Extract the (x, y) coordinate from the center of the cell holding the provided text.  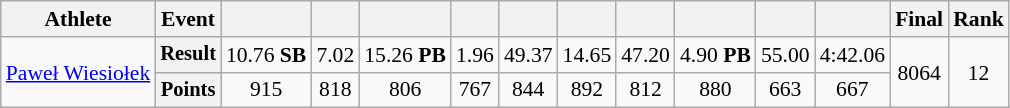
Rank (978, 19)
1.96 (475, 55)
Result (188, 55)
892 (588, 90)
7.02 (335, 55)
663 (786, 90)
4:42.06 (852, 55)
Points (188, 90)
767 (475, 90)
14.65 (588, 55)
818 (335, 90)
10.76 SB (266, 55)
12 (978, 72)
47.20 (646, 55)
55.00 (786, 55)
Paweł Wiesiołek (78, 72)
Event (188, 19)
880 (716, 90)
Athlete (78, 19)
844 (528, 90)
667 (852, 90)
4.90 PB (716, 55)
915 (266, 90)
49.37 (528, 55)
15.26 PB (405, 55)
Final (919, 19)
812 (646, 90)
8064 (919, 72)
806 (405, 90)
